Provide the [X, Y] coordinate of the cell's center where the given text is located.  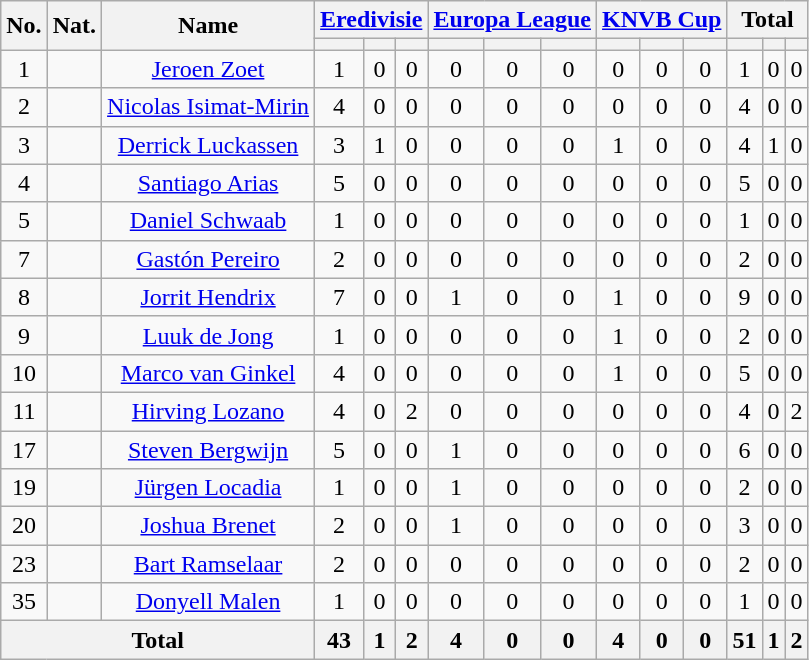
43 [340, 640]
Nicolas Isimat-Mirin [208, 107]
Jorrit Hendrix [208, 297]
Steven Bergwijn [208, 449]
10 [24, 373]
Gastón Pereiro [208, 259]
Daniel Schwaab [208, 221]
Eredivisie [372, 20]
Donyell Malen [208, 602]
KNVB Cup [662, 20]
Jürgen Locadia [208, 488]
Marco van Ginkel [208, 373]
11 [24, 411]
35 [24, 602]
51 [744, 640]
Derrick Luckassen [208, 145]
6 [744, 449]
Hirving Lozano [208, 411]
Santiago Arias [208, 183]
Luuk de Jong [208, 335]
Joshua Brenet [208, 526]
17 [24, 449]
Name [208, 26]
Nat. [74, 26]
23 [24, 564]
Europa League [512, 20]
19 [24, 488]
8 [24, 297]
No. [24, 26]
Jeroen Zoet [208, 69]
20 [24, 526]
Bart Ramselaar [208, 564]
